Search for the cell housing the specified text and yield its [x, y] center coordinate. 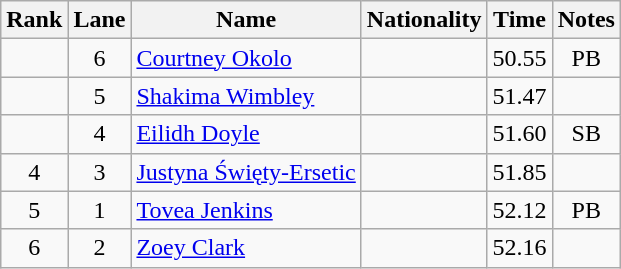
Time [520, 20]
Notes [586, 20]
SB [586, 134]
52.12 [520, 210]
Nationality [424, 20]
1 [100, 210]
2 [100, 248]
52.16 [520, 248]
Tovea Jenkins [246, 210]
Name [246, 20]
Eilidh Doyle [246, 134]
Rank [34, 20]
50.55 [520, 58]
Zoey Clark [246, 248]
3 [100, 172]
Courtney Okolo [246, 58]
Lane [100, 20]
51.85 [520, 172]
51.60 [520, 134]
Justyna Święty-Ersetic [246, 172]
Shakima Wimbley [246, 96]
51.47 [520, 96]
